Locate the cell with the specified text and output its (X, Y) center coordinate. 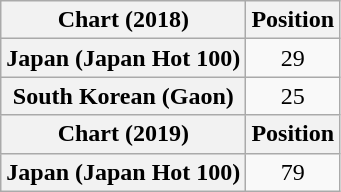
79 (293, 172)
South Korean (Gaon) (124, 96)
29 (293, 58)
Chart (2019) (124, 134)
Chart (2018) (124, 20)
25 (293, 96)
